Scan for the cell matching the given text and deliver its (x, y) coordinate at center. 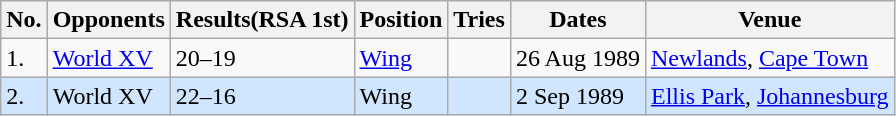
2. (24, 96)
Position (401, 20)
Opponents (108, 20)
Dates (578, 20)
26 Aug 1989 (578, 58)
22–16 (262, 96)
No. (24, 20)
20–19 (262, 58)
Tries (480, 20)
2 Sep 1989 (578, 96)
Ellis Park, Johannesburg (770, 96)
Newlands, Cape Town (770, 58)
Results(RSA 1st) (262, 20)
Venue (770, 20)
1. (24, 58)
